For the text-containing cell, return its midpoint in (x, y) coordinate format. 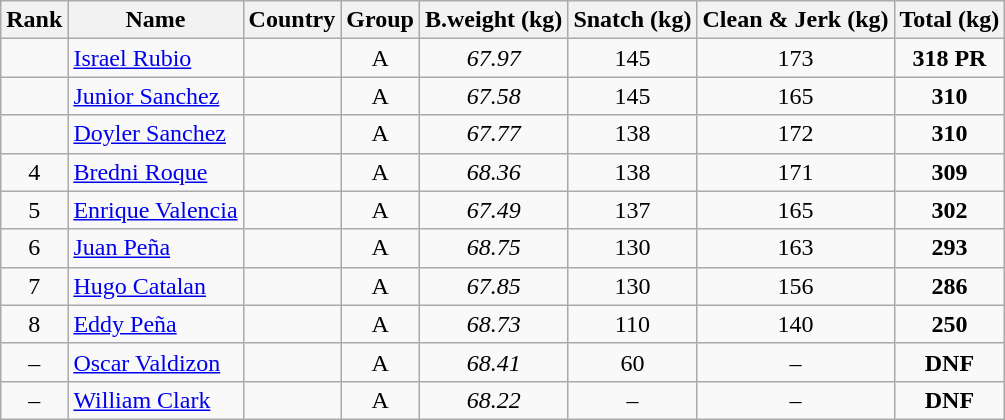
Juan Peña (156, 248)
156 (796, 286)
67.58 (493, 96)
Hugo Catalan (156, 286)
Name (156, 20)
140 (796, 324)
Doyler Sanchez (156, 134)
6 (34, 248)
302 (950, 210)
7 (34, 286)
B.weight (kg) (493, 20)
68.41 (493, 362)
318 PR (950, 58)
67.97 (493, 58)
4 (34, 172)
293 (950, 248)
Clean & Jerk (kg) (796, 20)
8 (34, 324)
68.75 (493, 248)
250 (950, 324)
68.36 (493, 172)
110 (632, 324)
173 (796, 58)
172 (796, 134)
67.85 (493, 286)
68.22 (493, 400)
171 (796, 172)
Oscar Valdizon (156, 362)
Eddy Peña (156, 324)
Junior Sanchez (156, 96)
137 (632, 210)
Snatch (kg) (632, 20)
Israel Rubio (156, 58)
Total (kg) (950, 20)
William Clark (156, 400)
60 (632, 362)
68.73 (493, 324)
309 (950, 172)
Enrique Valencia (156, 210)
5 (34, 210)
Country (292, 20)
Bredni Roque (156, 172)
67.49 (493, 210)
Rank (34, 20)
67.77 (493, 134)
286 (950, 286)
Group (380, 20)
163 (796, 248)
